Identify which cell holds the provided text, then report its [X, Y] central coordinate. 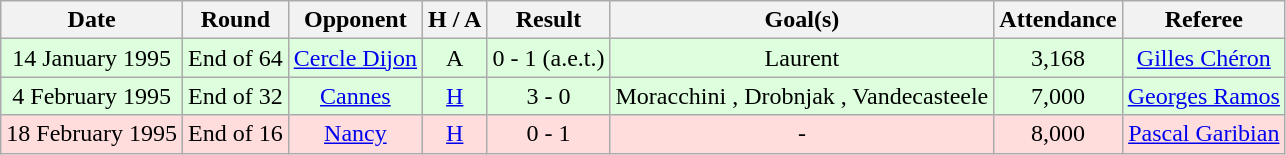
Laurent [802, 58]
Cannes [355, 96]
Referee [1204, 20]
0 - 1 [548, 134]
Pascal Garibian [1204, 134]
Date [92, 20]
End of 16 [235, 134]
Cercle Dijon [355, 58]
End of 32 [235, 96]
4 February 1995 [92, 96]
Moracchini , Drobnjak , Vandecasteele [802, 96]
Georges Ramos [1204, 96]
A [455, 58]
Result [548, 20]
Gilles Chéron [1204, 58]
Goal(s) [802, 20]
18 February 1995 [92, 134]
14 January 1995 [92, 58]
Attendance [1058, 20]
3 - 0 [548, 96]
3,168 [1058, 58]
- [802, 134]
8,000 [1058, 134]
Round [235, 20]
H / A [455, 20]
Nancy [355, 134]
7,000 [1058, 96]
End of 64 [235, 58]
Opponent [355, 20]
0 - 1 (a.e.t.) [548, 58]
